Scan for the cell matching the given text and deliver its (x, y) coordinate at center. 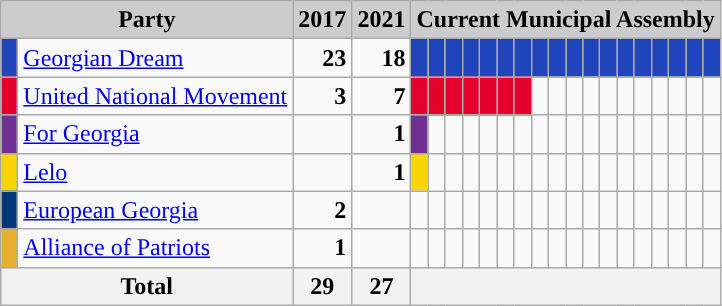
Party (147, 20)
18 (382, 58)
27 (382, 286)
United National Movement (156, 96)
2017 (322, 20)
29 (322, 286)
2021 (382, 20)
Alliance of Patriots (156, 248)
European Georgia (156, 210)
2 (322, 210)
23 (322, 58)
Total (147, 286)
Georgian Dream (156, 58)
Lelo (156, 172)
Current Municipal Assembly (566, 20)
7 (382, 96)
3 (322, 96)
For Georgia (156, 134)
